Output the [x, y] coordinate of the center of the cell containing the given text.  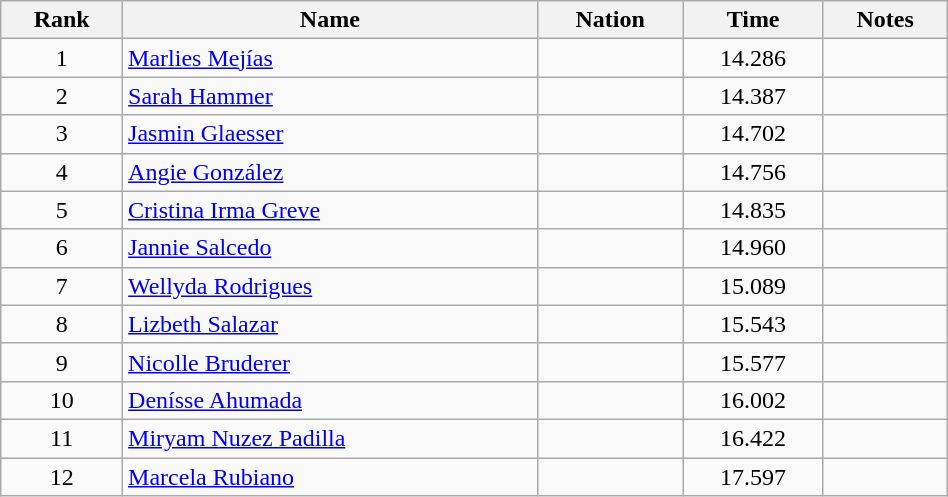
4 [62, 172]
7 [62, 286]
Nation [610, 20]
Rank [62, 20]
15.089 [753, 286]
5 [62, 210]
Denísse Ahumada [330, 400]
12 [62, 477]
Marcela Rubiano [330, 477]
15.577 [753, 362]
Lizbeth Salazar [330, 324]
14.387 [753, 96]
14.756 [753, 172]
2 [62, 96]
15.543 [753, 324]
Cristina Irma Greve [330, 210]
10 [62, 400]
9 [62, 362]
Nicolle Bruderer [330, 362]
Notes [885, 20]
Angie González [330, 172]
Sarah Hammer [330, 96]
1 [62, 58]
Jasmin Glaesser [330, 134]
11 [62, 438]
17.597 [753, 477]
Jannie Salcedo [330, 248]
14.960 [753, 248]
Marlies Mejías [330, 58]
Time [753, 20]
Name [330, 20]
14.286 [753, 58]
Wellyda Rodrigues [330, 286]
6 [62, 248]
14.702 [753, 134]
Miryam Nuzez Padilla [330, 438]
3 [62, 134]
8 [62, 324]
14.835 [753, 210]
16.422 [753, 438]
16.002 [753, 400]
